Provide the [x, y] coordinate of the cell's center where the given text is located.  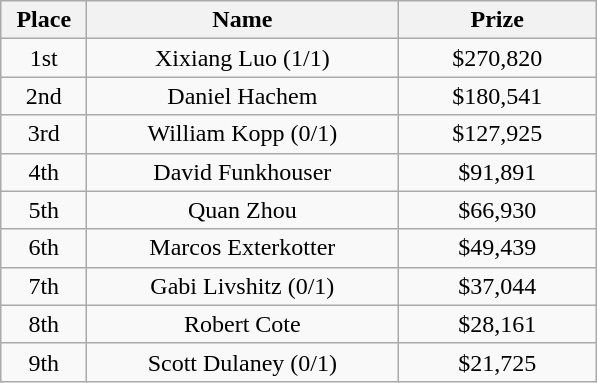
$270,820 [498, 58]
2nd [44, 96]
$28,161 [498, 324]
$91,891 [498, 172]
9th [44, 362]
5th [44, 210]
7th [44, 286]
$127,925 [498, 134]
3rd [44, 134]
4th [44, 172]
$21,725 [498, 362]
David Funkhouser [242, 172]
Marcos Exterkotter [242, 248]
Xixiang Luo (1/1) [242, 58]
$37,044 [498, 286]
6th [44, 248]
$180,541 [498, 96]
8th [44, 324]
Prize [498, 20]
Scott Dulaney (0/1) [242, 362]
Name [242, 20]
Gabi Livshitz (0/1) [242, 286]
Place [44, 20]
Daniel Hachem [242, 96]
Robert Cote [242, 324]
$49,439 [498, 248]
Quan Zhou [242, 210]
1st [44, 58]
William Kopp (0/1) [242, 134]
$66,930 [498, 210]
